For the text-containing cell, return its midpoint in (X, Y) coordinate format. 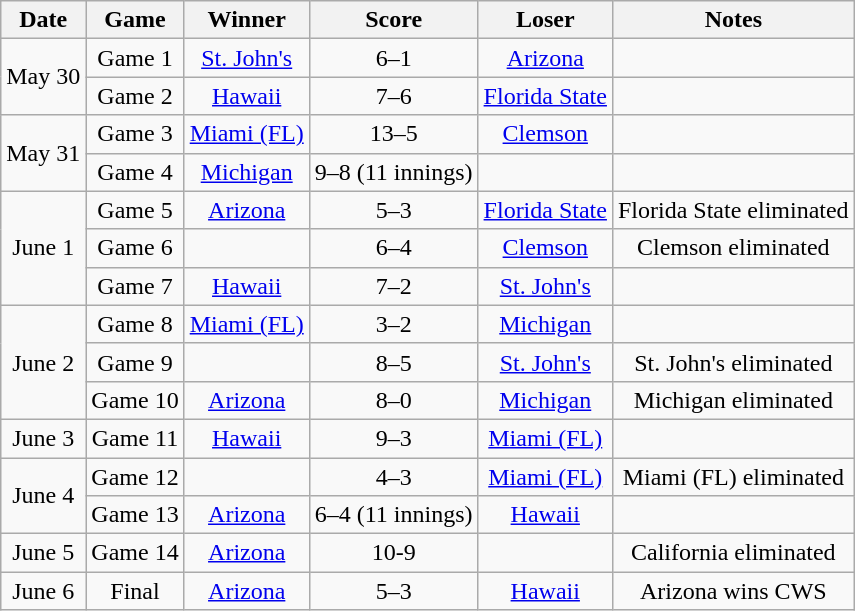
June 3 (44, 438)
Game (135, 20)
6–4 (394, 248)
8–5 (394, 362)
Game 12 (135, 477)
Notes (733, 20)
June 2 (44, 362)
June 5 (44, 553)
7–6 (394, 96)
St. John's eliminated (733, 362)
6–4 (11 innings) (394, 515)
Game 9 (135, 362)
Game 5 (135, 210)
3–2 (394, 324)
Game 7 (135, 286)
7–2 (394, 286)
May 30 (44, 77)
Game 6 (135, 248)
Game 1 (135, 58)
9–8 (11 innings) (394, 172)
Michigan eliminated (733, 400)
Florida State eliminated (733, 210)
June 1 (44, 248)
Clemson eliminated (733, 248)
Game 4 (135, 172)
June 6 (44, 591)
Miami (FL) eliminated (733, 477)
California eliminated (733, 553)
Game 8 (135, 324)
Winner (246, 20)
Game 11 (135, 438)
Date (44, 20)
9–3 (394, 438)
4–3 (394, 477)
Score (394, 20)
Game 14 (135, 553)
13–5 (394, 134)
Game 13 (135, 515)
Final (135, 591)
May 31 (44, 153)
Game 3 (135, 134)
Loser (545, 20)
Game 10 (135, 400)
Game 2 (135, 96)
10-9 (394, 553)
Arizona wins CWS (733, 591)
8–0 (394, 400)
June 4 (44, 496)
6–1 (394, 58)
